Extract the (X, Y) coordinate from the center of the cell holding the provided text.  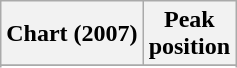
Peakposition (189, 34)
Chart (2007) (72, 34)
